Pinpoint the cell where the given text exists, returning its [x, y] midpoint coordinate. 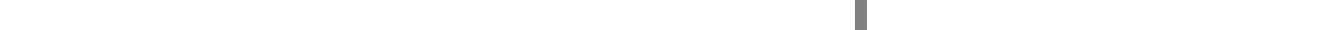
16.1% [673, 15]
53.4% [299, 15]
25.9% [1050, 15]
